Pinpoint the cell where the given text exists, returning its [X, Y] midpoint coordinate. 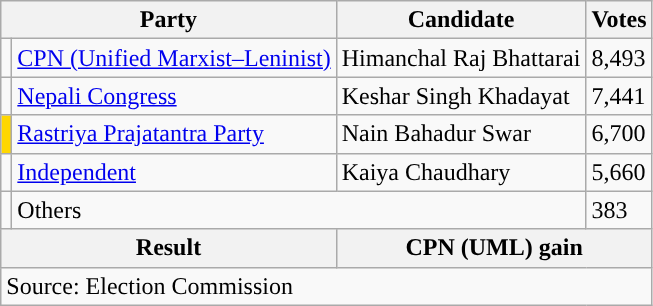
Votes [619, 20]
CPN (Unified Marxist–Leninist) [174, 58]
Nepali Congress [174, 96]
Party [168, 20]
Rastriya Prajatantra Party [174, 134]
6,700 [619, 134]
Kaiya Chaudhary [461, 172]
Candidate [461, 20]
Independent [174, 172]
Source: Election Commission [326, 286]
383 [619, 210]
Himanchal Raj Bhattarai [461, 58]
5,660 [619, 172]
Result [168, 248]
8,493 [619, 58]
Nain Bahadur Swar [461, 134]
CPN (UML) gain [494, 248]
7,441 [619, 96]
Keshar Singh Khadayat [461, 96]
Others [299, 210]
